For the text-containing cell, return its midpoint in (x, y) coordinate format. 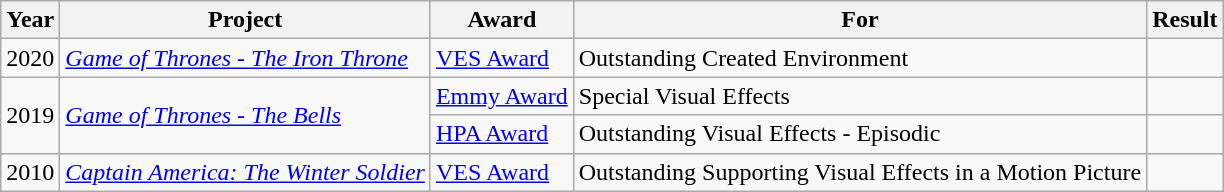
Game of Thrones - The Bells (246, 115)
HPA Award (502, 134)
Outstanding Visual Effects - Episodic (860, 134)
Award (502, 20)
2020 (30, 58)
For (860, 20)
Project (246, 20)
Year (30, 20)
Outstanding Created Environment (860, 58)
2019 (30, 115)
Outstanding Supporting Visual Effects in a Motion Picture (860, 172)
Game of Thrones - The Iron Throne (246, 58)
Emmy Award (502, 96)
Special Visual Effects (860, 96)
Captain America: The Winter Soldier (246, 172)
Result (1185, 20)
2010 (30, 172)
